Detect which cell encompasses the target text, then output its (X, Y) center coordinate. 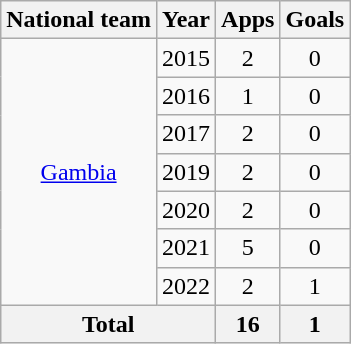
2017 (186, 134)
5 (248, 248)
2019 (186, 172)
National team (79, 20)
Total (108, 324)
2022 (186, 286)
Goals (315, 20)
16 (248, 324)
Apps (248, 20)
2016 (186, 96)
Year (186, 20)
2020 (186, 210)
2015 (186, 58)
2021 (186, 248)
Gambia (79, 172)
